For the text-containing cell, return its midpoint in [X, Y] coordinate format. 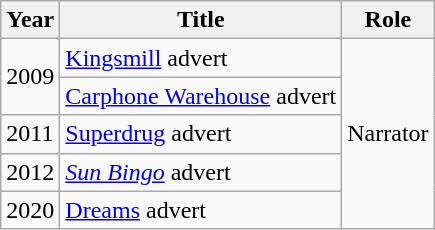
Role [388, 20]
Year [30, 20]
2012 [30, 172]
2011 [30, 134]
Title [201, 20]
Dreams advert [201, 210]
Carphone Warehouse advert [201, 96]
Sun Bingo advert [201, 172]
2020 [30, 210]
Kingsmill advert [201, 58]
Narrator [388, 134]
Superdrug advert [201, 134]
2009 [30, 77]
